Pinpoint the cell where the given text exists, returning its (x, y) midpoint coordinate. 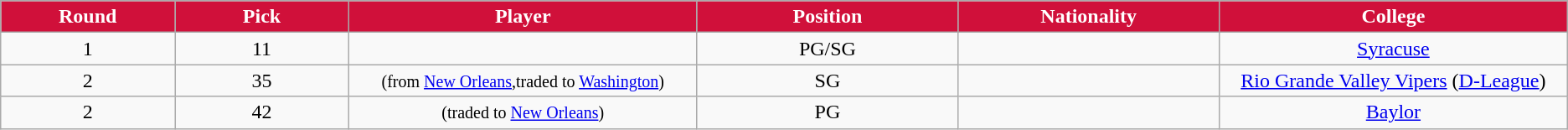
Position (828, 17)
Syracuse (1394, 49)
Round (88, 17)
PG/SG (828, 49)
Rio Grande Valley Vipers (D-League) (1394, 81)
Pick (262, 17)
College (1394, 17)
Baylor (1394, 112)
42 (262, 112)
(traded to New Orleans) (523, 112)
PG (828, 112)
SG (828, 81)
Nationality (1089, 17)
(from New Orleans,traded to Washington) (523, 81)
1 (88, 49)
35 (262, 81)
11 (262, 49)
Player (523, 17)
